Extract the (x, y) coordinate from the center of the cell holding the provided text.  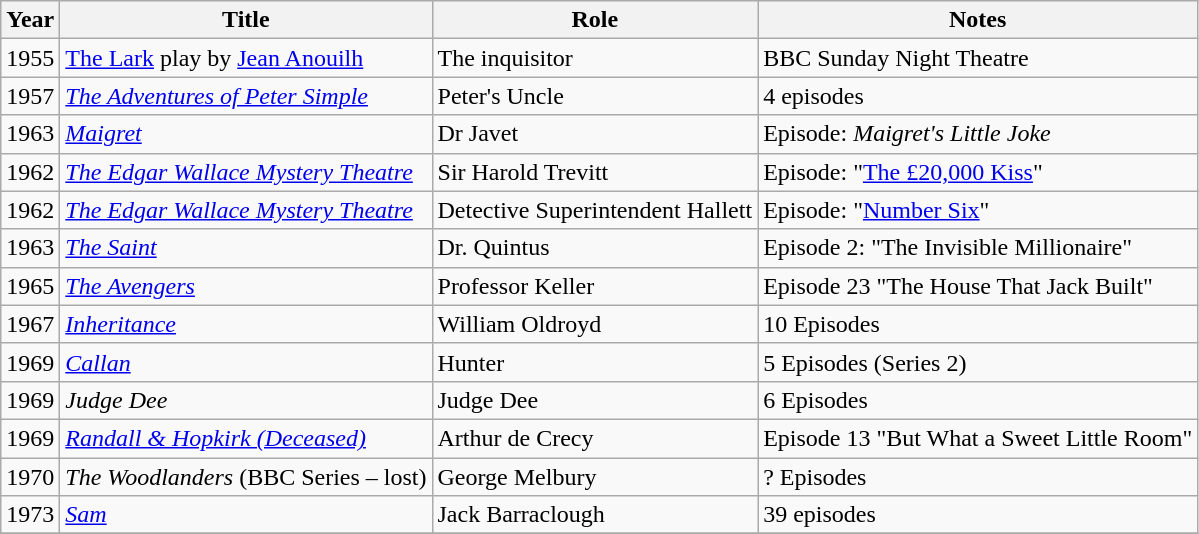
Episode: Maigret's Little Joke (978, 134)
The Saint (246, 248)
1967 (30, 324)
BBC Sunday Night Theatre (978, 58)
1957 (30, 96)
1965 (30, 286)
Arthur de Crecy (595, 438)
The Adventures of Peter Simple (246, 96)
10 Episodes (978, 324)
? Episodes (978, 477)
Peter's Uncle (595, 96)
Randall & Hopkirk (Deceased) (246, 438)
Year (30, 20)
The Lark play by Jean Anouilh (246, 58)
The inquisitor (595, 58)
Hunter (595, 362)
Episode: "Number Six" (978, 210)
1970 (30, 477)
39 episodes (978, 515)
5 Episodes (Series 2) (978, 362)
Episode 23 "The House That Jack Built" (978, 286)
The Avengers (246, 286)
Notes (978, 20)
George Melbury (595, 477)
Dr Javet (595, 134)
Title (246, 20)
Role (595, 20)
William Oldroyd (595, 324)
Inheritance (246, 324)
Dr. Quintus (595, 248)
Detective Superintendent Hallett (595, 210)
Professor Keller (595, 286)
1955 (30, 58)
The Woodlanders (BBC Series – lost) (246, 477)
1973 (30, 515)
Sam (246, 515)
4 episodes (978, 96)
Jack Barraclough (595, 515)
Maigret (246, 134)
Episode 2: "The Invisible Millionaire" (978, 248)
Callan (246, 362)
Episode 13 "But What a Sweet Little Room" (978, 438)
Sir Harold Trevitt (595, 172)
Episode: "The £20,000 Kiss" (978, 172)
6 Episodes (978, 400)
